Determine the [X, Y] coordinate at the center of the cell enclosing the given text.  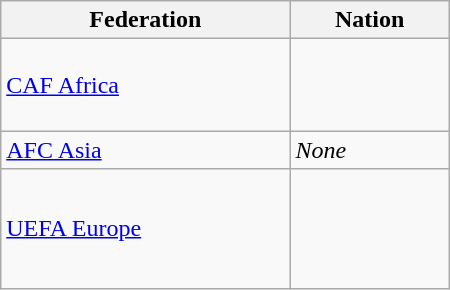
None [370, 150]
Nation [370, 20]
AFC Asia [146, 150]
CAF Africa [146, 85]
UEFA Europe [146, 228]
Federation [146, 20]
